Provide the [X, Y] coordinate of the cell's center where the given text is located.  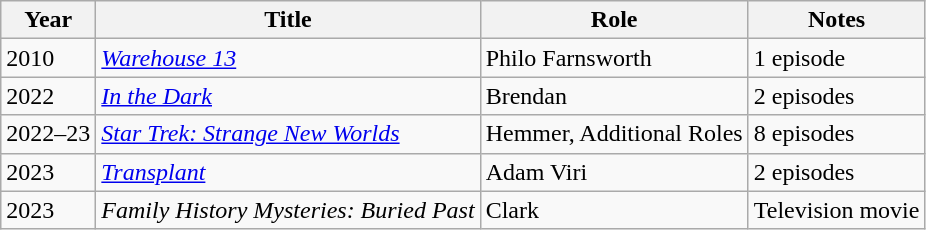
1 episode [836, 58]
Philo Farnsworth [614, 58]
Warehouse 13 [288, 58]
2022 [48, 96]
8 episodes [836, 134]
Transplant [288, 172]
Year [48, 20]
Notes [836, 20]
Title [288, 20]
Hemmer, Additional Roles [614, 134]
Star Trek: Strange New Worlds [288, 134]
Adam Viri [614, 172]
Television movie [836, 210]
Role [614, 20]
2022–23 [48, 134]
In the Dark [288, 96]
2010 [48, 58]
Clark [614, 210]
Family History Mysteries: Buried Past [288, 210]
Brendan [614, 96]
